Extract the (x, y) coordinate from the center of the cell holding the provided text.  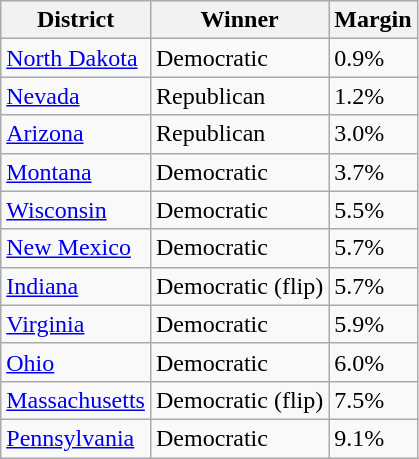
6.0% (373, 362)
District (76, 20)
Wisconsin (76, 210)
5.9% (373, 324)
Massachusetts (76, 400)
Winner (239, 20)
Ohio (76, 362)
9.1% (373, 438)
Nevada (76, 96)
Pennsylvania (76, 438)
Montana (76, 172)
Margin (373, 20)
0.9% (373, 58)
Indiana (76, 286)
Virginia (76, 324)
Arizona (76, 134)
North Dakota (76, 58)
3.7% (373, 172)
New Mexico (76, 248)
1.2% (373, 96)
5.5% (373, 210)
3.0% (373, 134)
7.5% (373, 400)
